Extract the [x, y] coordinate from the center of the cell holding the provided text.  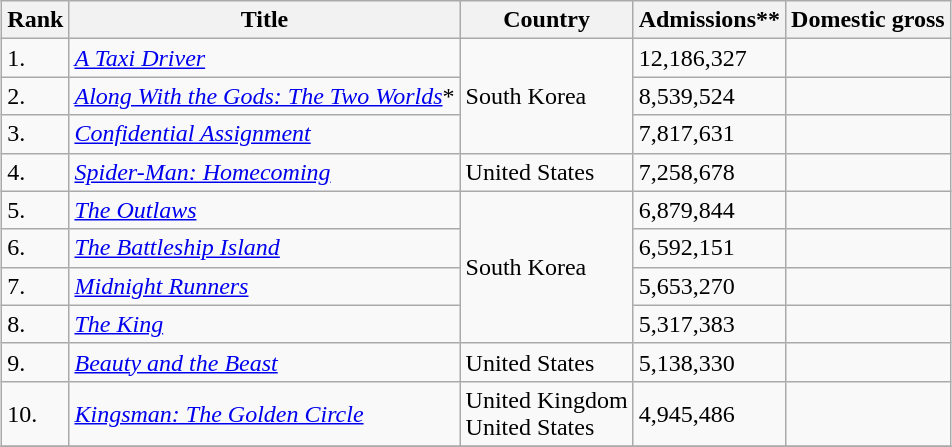
7. [36, 286]
5. [36, 210]
8. [36, 324]
Admissions** [709, 20]
3. [36, 134]
6,879,844 [709, 210]
4,945,486 [709, 414]
Country [546, 20]
12,186,327 [709, 58]
Spider-Man: Homecoming [264, 172]
4. [36, 172]
10. [36, 414]
Rank [36, 20]
The Battleship Island [264, 248]
1. [36, 58]
Confidential Assignment [264, 134]
The King [264, 324]
Midnight Runners [264, 286]
Kingsman: The Golden Circle [264, 414]
Title [264, 20]
The Outlaws [264, 210]
2. [36, 96]
5,138,330 [709, 362]
Along With the Gods: The Two Worlds* [264, 96]
A Taxi Driver [264, 58]
6. [36, 248]
United KingdomUnited States [546, 414]
7,258,678 [709, 172]
7,817,631 [709, 134]
9. [36, 362]
Domestic gross [868, 20]
5,653,270 [709, 286]
8,539,524 [709, 96]
Beauty and the Beast [264, 362]
6,592,151 [709, 248]
5,317,383 [709, 324]
